Search for the cell housing the specified text and yield its [x, y] center coordinate. 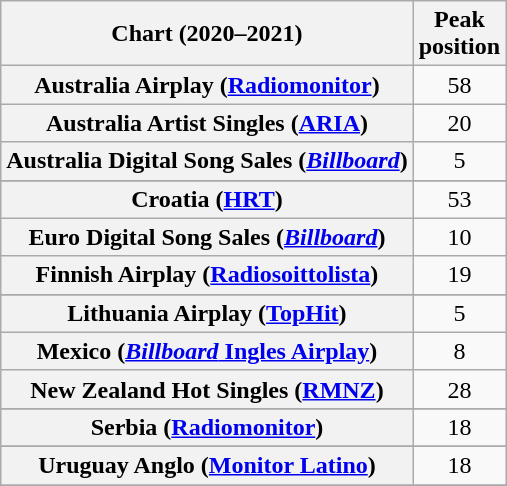
Uruguay Anglo (Monitor Latino) [207, 465]
Lithuania Airplay (TopHit) [207, 313]
19 [459, 275]
New Zealand Hot Singles (RMNZ) [207, 389]
Australia Airplay (Radiomonitor) [207, 85]
28 [459, 389]
8 [459, 351]
20 [459, 123]
Chart (2020–2021) [207, 34]
53 [459, 199]
Mexico (Billboard Ingles Airplay) [207, 351]
Peakposition [459, 34]
Croatia (HRT) [207, 199]
10 [459, 237]
Euro Digital Song Sales (Billboard) [207, 237]
58 [459, 85]
Australia Digital Song Sales (Billboard) [207, 161]
Serbia (Radiomonitor) [207, 427]
Finnish Airplay (Radiosoittolista) [207, 275]
Australia Artist Singles (ARIA) [207, 123]
